For the text-containing cell, return its midpoint in [X, Y] coordinate format. 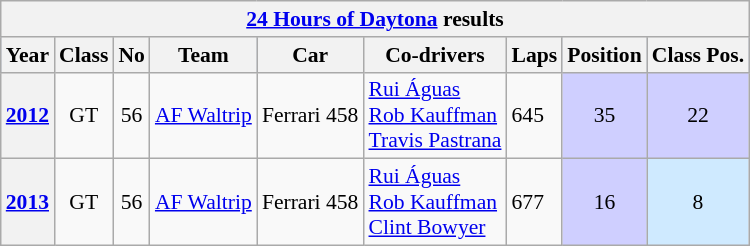
22 [698, 116]
Year [28, 55]
Class Pos. [698, 55]
Co-drivers [434, 55]
Rui Águas Rob Kauffman Clint Bowyer [434, 202]
2013 [28, 202]
8 [698, 202]
645 [535, 116]
677 [535, 202]
Team [204, 55]
Position [604, 55]
2012 [28, 116]
Rui Águas Rob Kauffman Travis Pastrana [434, 116]
24 Hours of Daytona results [375, 19]
35 [604, 116]
Class [84, 55]
No [132, 55]
Laps [535, 55]
Car [310, 55]
16 [604, 202]
